Pinpoint the cell where the given text exists, returning its (x, y) midpoint coordinate. 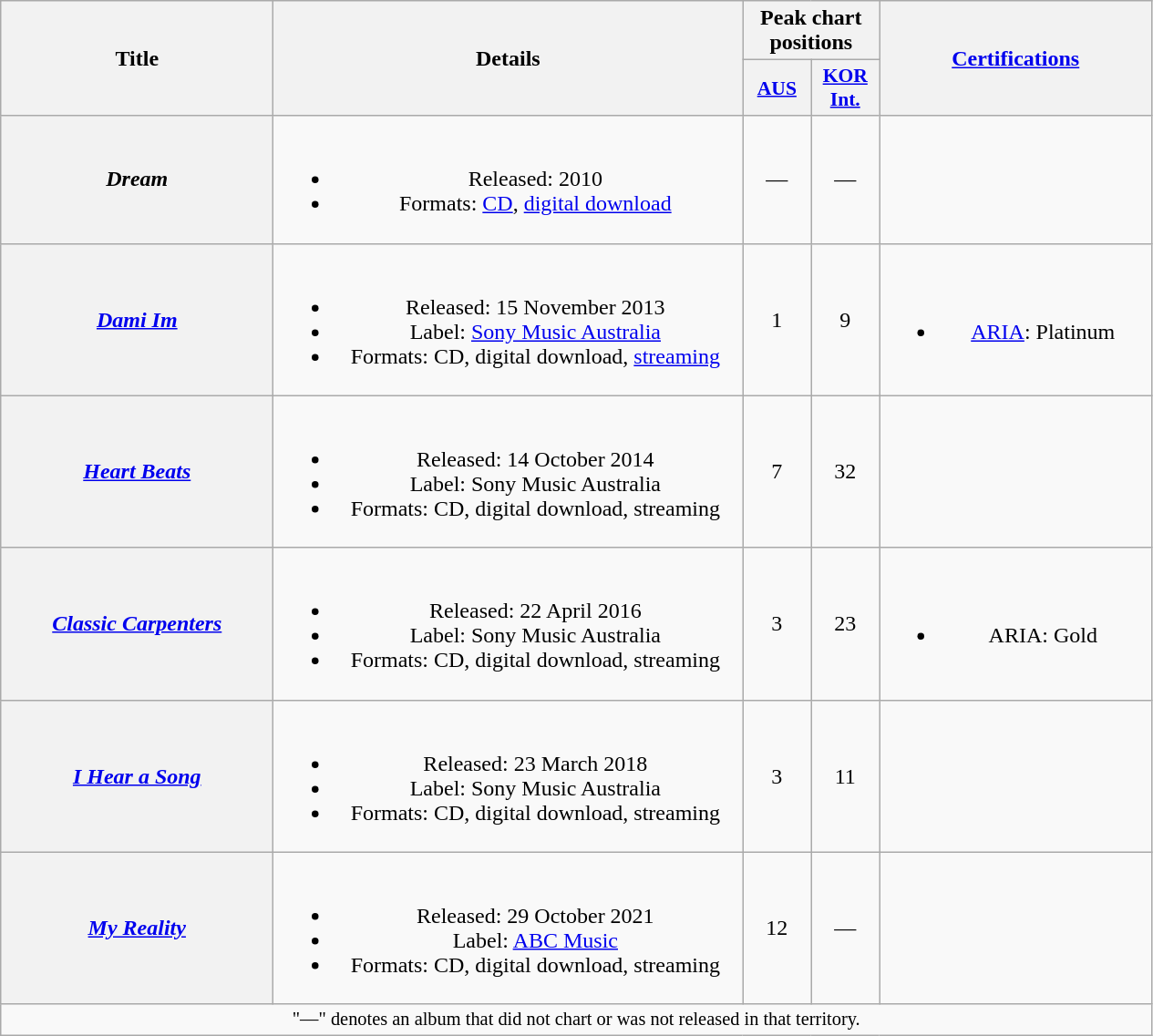
32 (846, 472)
Released: 14 October 2014Label: Sony Music AustraliaFormats: CD, digital download, streaming (509, 472)
Released: 23 March 2018Label: Sony Music AustraliaFormats: CD, digital download, streaming (509, 776)
AUS (777, 87)
7 (777, 472)
23 (846, 623)
Peak chart positions (811, 31)
I Hear a Song (137, 776)
Classic Carpenters (137, 623)
Released: 15 November 2013Label: Sony Music AustraliaFormats: CD, digital download, streaming (509, 319)
"—" denotes an album that did not chart or was not released in that territory. (576, 1020)
ARIA: Gold (1015, 623)
KORInt. (846, 87)
ARIA: Platinum (1015, 319)
Released: 2010Formats: CD, digital download (509, 180)
Title (137, 58)
Heart Beats (137, 472)
Released: 22 April 2016Label: Sony Music AustraliaFormats: CD, digital download, streaming (509, 623)
Details (509, 58)
Dami Im (137, 319)
My Reality (137, 928)
11 (846, 776)
9 (846, 319)
12 (777, 928)
Dream (137, 180)
Certifications (1015, 58)
Released: 29 October 2021Label: ABC MusicFormats: CD, digital download, streaming (509, 928)
1 (777, 319)
